Output the (x, y) coordinate of the center of the cell containing the given text.  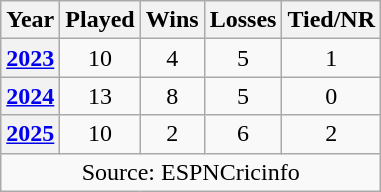
Year (30, 20)
Wins (172, 20)
2023 (30, 58)
Tied/NR (332, 20)
Played (100, 20)
1 (332, 58)
2024 (30, 96)
13 (100, 96)
Losses (243, 20)
Source: ESPNCricinfo (191, 172)
2025 (30, 134)
8 (172, 96)
0 (332, 96)
6 (243, 134)
4 (172, 58)
